Scan for the cell matching the given text and deliver its (x, y) coordinate at center. 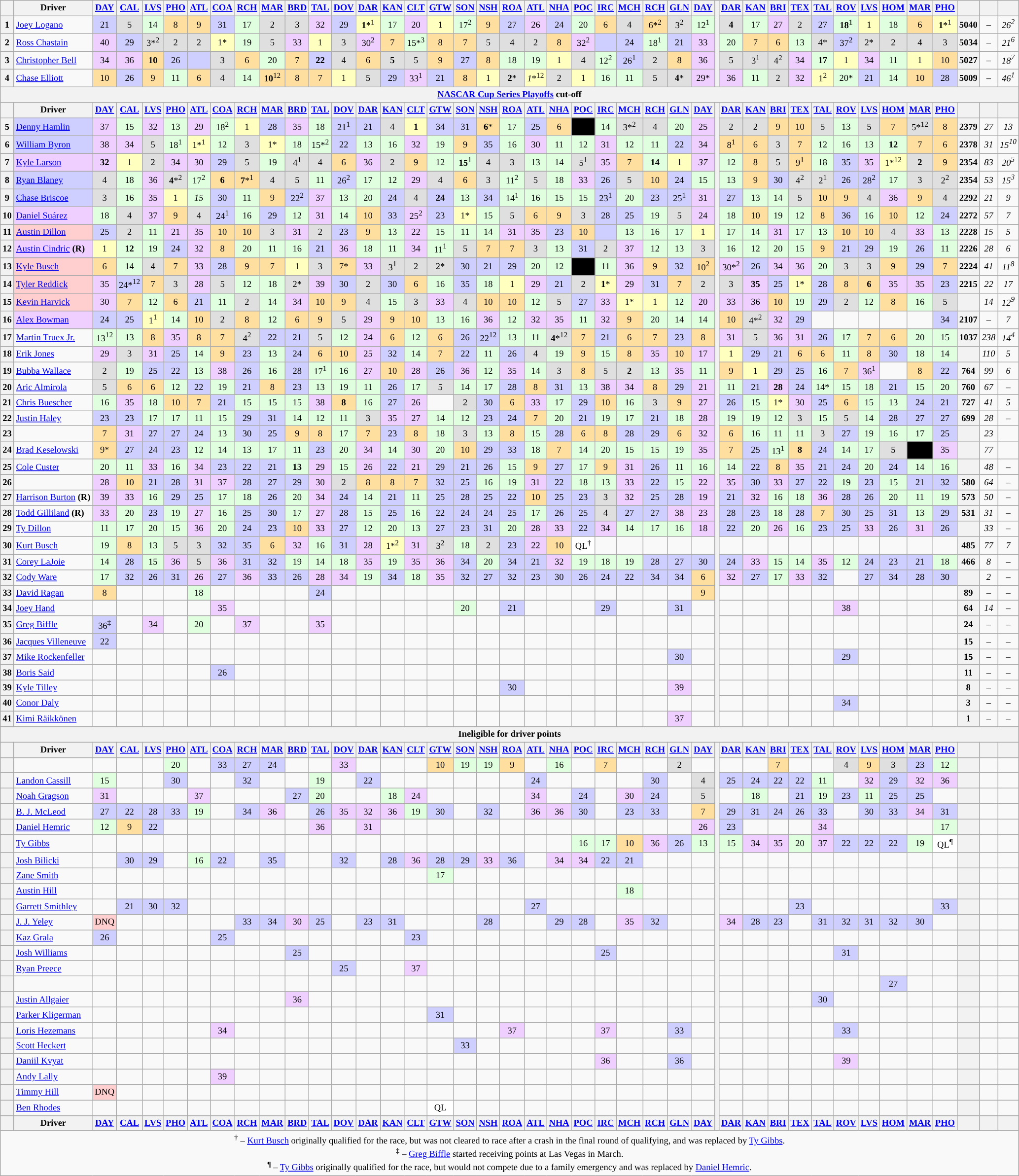
Brad Keselowski (53, 450)
Denny Hamlin (53, 127)
485 (968, 545)
Erik Jones (53, 354)
Kevin Harvick (53, 302)
Noah Gragson (53, 796)
Daniel Suárez (53, 215)
Andy Lally (53, 1077)
461 (1009, 78)
7*1 (247, 180)
2228 (968, 232)
Josh Bilicki (53, 860)
102 (703, 266)
6* (488, 127)
Kurt Busch (53, 545)
764 (968, 371)
699 (968, 418)
Bubba Wallace (53, 371)
Harrison Burton (R) (53, 498)
466 (968, 562)
15*3 (416, 42)
53 (989, 180)
111 (440, 249)
5*12 (920, 127)
331 (416, 78)
1510 (1009, 144)
2212 (488, 337)
Christopher Bell (53, 60)
Kyle Busch (53, 266)
QL (440, 1107)
Austin Hill (53, 891)
Josh Williams (53, 953)
NASCAR Cup Series Playoffs cut-off (510, 95)
5034 (968, 42)
Chase Elliott (53, 78)
Zane Smith (53, 876)
2107 (968, 320)
2292 (968, 198)
Chris Buescher (53, 402)
Greg Biffle (53, 625)
Tyler Reddick (53, 284)
67 (989, 388)
David Ragan (53, 593)
252 (416, 215)
580 (968, 482)
14* (822, 388)
B. J. McLeod (53, 812)
William Byron (53, 144)
20* (846, 78)
129 (1009, 302)
2224 (968, 266)
144 (1009, 337)
Parker Kligerman (53, 1015)
Joey Hand (53, 608)
153 (1009, 180)
Jacques Villeneuve (53, 642)
Joey Logano (53, 25)
91 (800, 162)
727 (968, 402)
531 (968, 513)
5027 (968, 60)
573 (968, 498)
211 (344, 127)
89 (968, 593)
1*2 (392, 545)
241 (222, 215)
Kimi Räikkönen (53, 719)
Ryan Preece (53, 968)
Daniel Hemric (53, 827)
Austin Cindric (R) (53, 249)
261 (630, 60)
30*2 (732, 266)
Austin Dillon (53, 232)
Corey LaJoie (53, 562)
Mike Rockenfeller (53, 657)
Aric Almirola (53, 388)
151 (465, 162)
1037 (968, 337)
83 (989, 162)
Alex Bowman (53, 320)
24*12 (130, 284)
Ryan Blaney (53, 180)
29* (703, 78)
99 (989, 371)
5009 (968, 78)
Justin Allgaier (53, 999)
Ross Chastain (53, 42)
205 (1009, 162)
361 (869, 371)
5040 (968, 25)
118 (1009, 266)
Chase Briscoe (53, 198)
171 (320, 371)
48 (989, 466)
Cole Custer (53, 466)
Scott Heckert (53, 1046)
Conor Daly (53, 703)
Kaz Grala (53, 938)
112 (512, 180)
57 (989, 215)
2378 (968, 144)
231 (605, 198)
2272 (968, 215)
81 (732, 144)
36‡ (105, 625)
Kyle Tilley (53, 688)
122 (605, 60)
J. J. Yeley (53, 922)
302 (368, 42)
Timmy Hill (53, 1093)
141 (512, 198)
Ty Dillon (53, 529)
216 (1009, 42)
187 (1009, 60)
4*12 (559, 337)
322 (583, 42)
7* (344, 266)
1312 (105, 337)
372 (846, 42)
110 (989, 354)
50 (989, 498)
Landon Cassill (53, 781)
9* (105, 450)
Kyle Larson (53, 162)
282 (869, 180)
Ben Rhodes (53, 1107)
QL¶ (945, 844)
QL† (583, 545)
131 (778, 450)
Cody Ware (53, 577)
Martin Truex Jr. (53, 337)
15*2 (320, 144)
Daniil Kvyat (53, 1061)
Loris Hezemans (53, 1031)
2215 (968, 284)
2226 (968, 249)
Garrett Smithley (53, 906)
Ineligible for driver points (510, 735)
238 (989, 337)
Justin Haley (53, 418)
Todd Gilliland (R) (53, 513)
121 (703, 25)
251 (679, 198)
2379 (968, 127)
Boris Said (53, 673)
222 (297, 198)
6*2 (655, 25)
760 (968, 388)
Ty Gibbs (53, 844)
1012 (272, 78)
182 (222, 127)
51 (583, 162)
